Return [X, Y] of the center of cell containing provided text 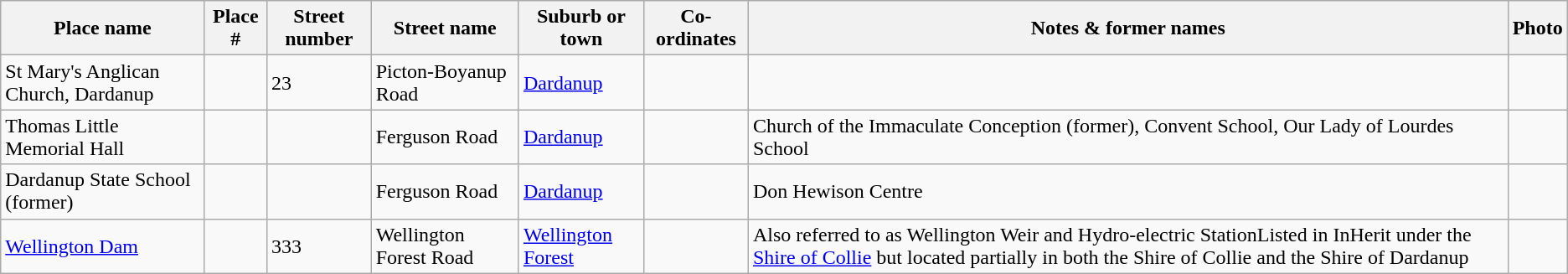
Street name [445, 28]
23 [318, 82]
Street number [318, 28]
Suburb or town [581, 28]
Don Hewison Centre [1127, 191]
Photo [1538, 28]
Church of the Immaculate Conception (former), Convent School, Our Lady of Lourdes School [1127, 137]
St Mary's Anglican Church, Dardanup [102, 82]
Co-ordinates [695, 28]
Place name [102, 28]
333 [318, 246]
Dardanup State School (former) [102, 191]
Place # [235, 28]
Thomas Little Memorial Hall [102, 137]
Notes & former names [1127, 28]
Wellington Forest [581, 246]
Picton-Boyanup Road [445, 82]
Wellington Forest Road [445, 246]
Wellington Dam [102, 246]
